Return the (x, y) coordinate for the center point of the cell that contains the specified text.  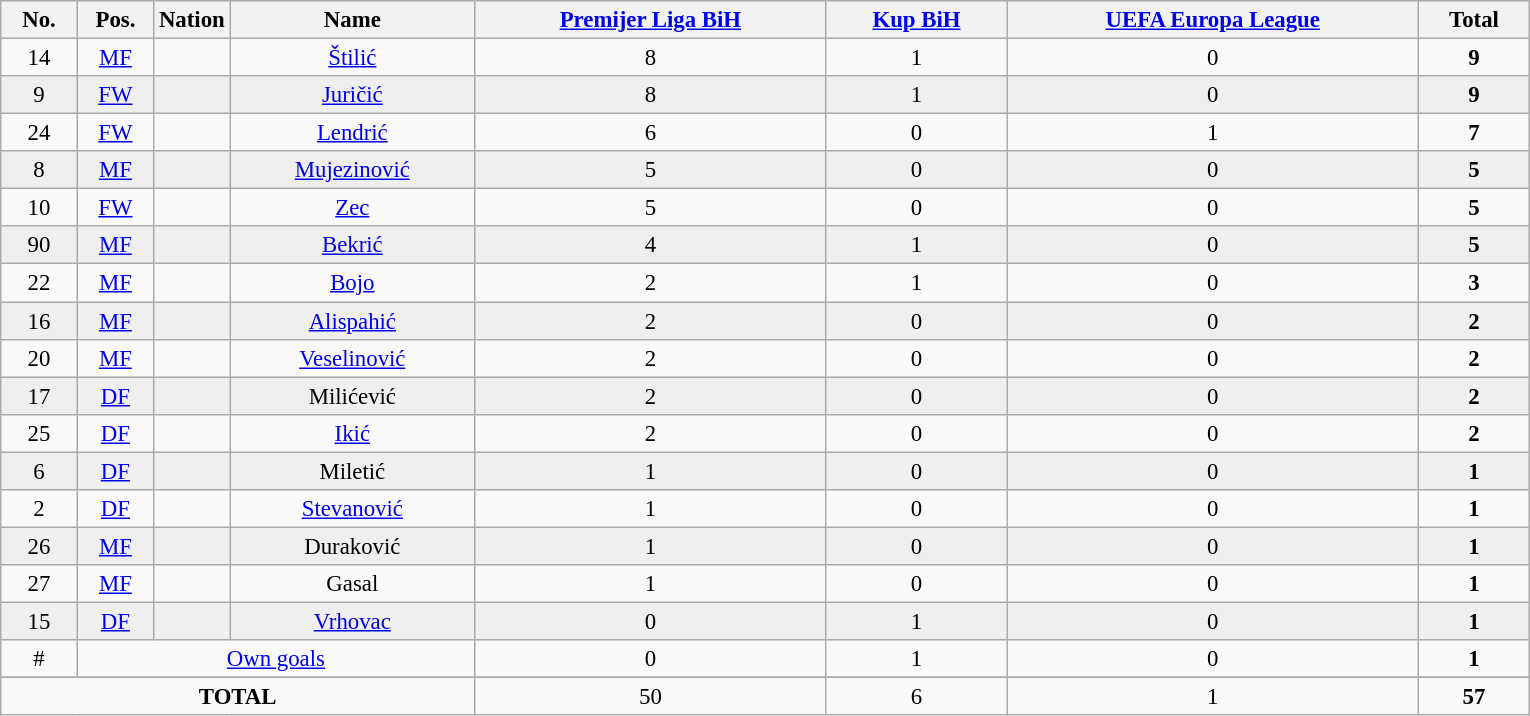
25 (39, 433)
Total (1474, 20)
Ikić (352, 433)
Own goals (276, 659)
17 (39, 396)
Miletić (352, 471)
Zec (352, 208)
57 (1474, 697)
Milićević (352, 396)
10 (39, 208)
Pos. (115, 20)
Lendrić (352, 133)
20 (39, 358)
Duraković (352, 546)
3 (1474, 283)
TOTAL (238, 697)
# (39, 659)
26 (39, 546)
90 (39, 245)
22 (39, 283)
Vrhovac (352, 621)
Kup BiH (916, 20)
7 (1474, 133)
15 (39, 621)
UEFA Europa League (1213, 20)
50 (651, 697)
Bekrić (352, 245)
24 (39, 133)
16 (39, 321)
Name (352, 20)
Juričić (352, 95)
Stevanović (352, 509)
4 (651, 245)
Gasal (352, 584)
Štilić (352, 58)
Bojo (352, 283)
27 (39, 584)
Nation (192, 20)
Mujezinović (352, 170)
Veselinović (352, 358)
14 (39, 58)
Premijer Liga BiH (651, 20)
Alispahić (352, 321)
No. (39, 20)
